Search for the cell housing the specified text and yield its (x, y) center coordinate. 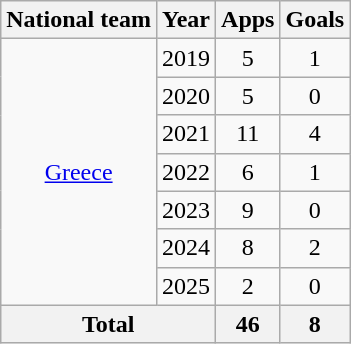
2021 (186, 134)
Goals (315, 20)
46 (248, 324)
2024 (186, 248)
2025 (186, 286)
6 (248, 172)
Greece (79, 172)
National team (79, 20)
9 (248, 210)
2023 (186, 210)
2022 (186, 172)
Apps (248, 20)
2019 (186, 58)
4 (315, 134)
Total (108, 324)
2020 (186, 96)
Year (186, 20)
11 (248, 134)
